Pinpoint the cell where the given text exists, returning its (x, y) midpoint coordinate. 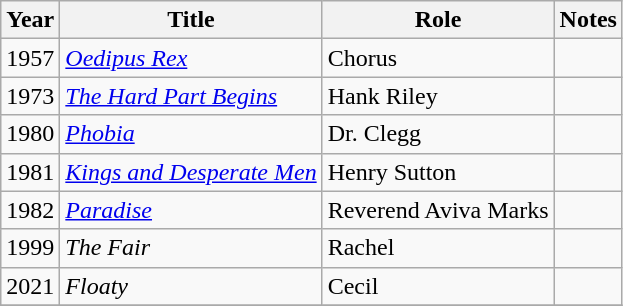
Oedipus Rex (191, 58)
Floaty (191, 286)
1980 (30, 134)
Reverend Aviva Marks (438, 210)
2021 (30, 286)
Cecil (438, 286)
The Hard Part Begins (191, 96)
1999 (30, 248)
Kings and Desperate Men (191, 172)
Year (30, 20)
Notes (588, 20)
1957 (30, 58)
Chorus (438, 58)
Role (438, 20)
Dr. Clegg (438, 134)
Title (191, 20)
1973 (30, 96)
Hank Riley (438, 96)
Phobia (191, 134)
The Fair (191, 248)
Rachel (438, 248)
Paradise (191, 210)
1981 (30, 172)
1982 (30, 210)
Henry Sutton (438, 172)
